Pinpoint the cell where the given text exists, returning its [x, y] midpoint coordinate. 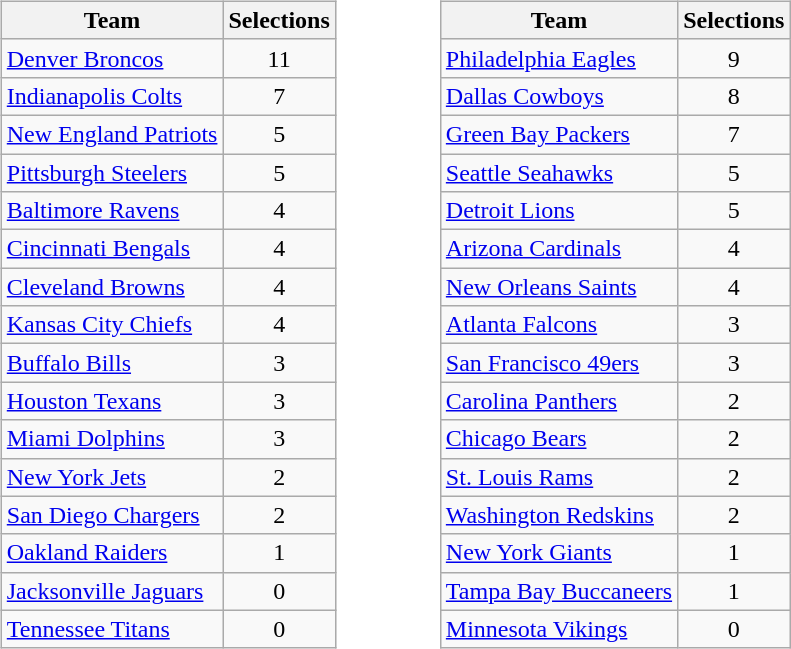
Carolina Panthers [558, 401]
Chicago Bears [558, 439]
Arizona Cardinals [558, 249]
Jacksonville Jaguars [112, 591]
Cincinnati Bengals [112, 249]
New York Jets [112, 477]
Miami Dolphins [112, 439]
9 [734, 58]
Indianapolis Colts [112, 96]
Atlanta Falcons [558, 325]
Cleveland Browns [112, 287]
San Francisco 49ers [558, 363]
Minnesota Vikings [558, 629]
8 [734, 96]
New England Patriots [112, 134]
Dallas Cowboys [558, 96]
Seattle Seahawks [558, 173]
Washington Redskins [558, 515]
Tampa Bay Buccaneers [558, 591]
New Orleans Saints [558, 287]
Baltimore Ravens [112, 211]
Oakland Raiders [112, 553]
Green Bay Packers [558, 134]
New York Giants [558, 553]
Houston Texans [112, 401]
Detroit Lions [558, 211]
Denver Broncos [112, 58]
San Diego Chargers [112, 515]
Tennessee Titans [112, 629]
Philadelphia Eagles [558, 58]
Pittsburgh Steelers [112, 173]
St. Louis Rams [558, 477]
Buffalo Bills [112, 363]
Kansas City Chiefs [112, 325]
11 [279, 58]
